Provide the (x, y) coordinate of the cell's center where the given text is located.  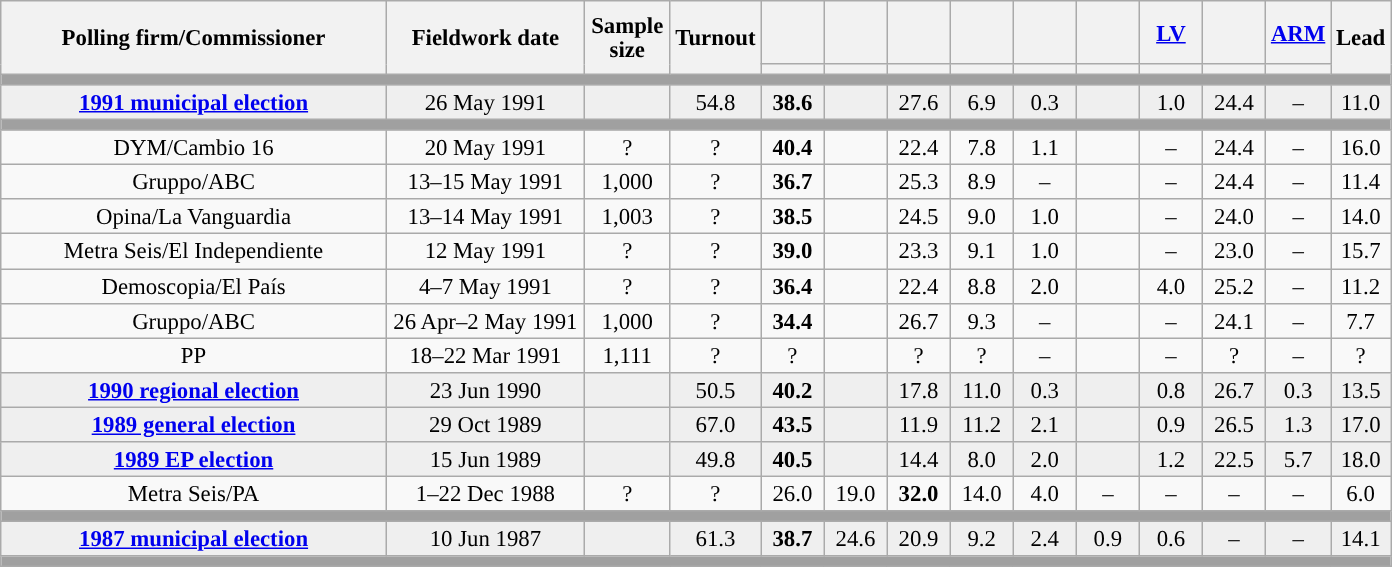
36.7 (792, 182)
1–22 Dec 1988 (485, 494)
1989 EP election (194, 460)
26 May 1991 (485, 102)
Sample size (627, 38)
15.7 (1361, 252)
15 Jun 1989 (485, 460)
54.8 (716, 102)
9.3 (982, 320)
1990 regional election (194, 390)
8.8 (982, 286)
6.9 (982, 102)
23 Jun 1990 (485, 390)
12 May 1991 (485, 252)
17.0 (1361, 424)
67.0 (716, 424)
18.0 (1361, 460)
2.1 (1044, 424)
13.5 (1361, 390)
36.4 (792, 286)
14.1 (1361, 538)
34.4 (792, 320)
0.8 (1170, 390)
1987 municipal election (194, 538)
8.0 (982, 460)
Opina/La Vanguardia (194, 218)
26 Apr–2 May 1991 (485, 320)
19.0 (856, 494)
27.6 (918, 102)
38.5 (792, 218)
17.8 (918, 390)
23.0 (1234, 252)
24.6 (856, 538)
0.6 (1170, 538)
24.5 (918, 218)
38.7 (792, 538)
24.1 (1234, 320)
39.0 (792, 252)
25.3 (918, 182)
1,111 (627, 356)
9.0 (982, 218)
LV (1170, 32)
Fieldwork date (485, 38)
1989 general election (194, 424)
1.2 (1170, 460)
40.5 (792, 460)
Demoscopia/El País (194, 286)
11.4 (1361, 182)
25.2 (1234, 286)
9.2 (982, 538)
Polling firm/Commissioner (194, 38)
Metra Seis/El Independiente (194, 252)
Turnout (716, 38)
Lead (1361, 38)
26.0 (792, 494)
6.0 (1361, 494)
2.4 (1044, 538)
24.0 (1234, 218)
10 Jun 1987 (485, 538)
20.9 (918, 538)
5.7 (1298, 460)
61.3 (716, 538)
13–14 May 1991 (485, 218)
11.9 (918, 424)
26.5 (1234, 424)
14.4 (918, 460)
23.3 (918, 252)
49.8 (716, 460)
18–22 Mar 1991 (485, 356)
1.3 (1298, 424)
7.7 (1361, 320)
ARM (1298, 32)
32.0 (918, 494)
22.5 (1234, 460)
1,003 (627, 218)
PP (194, 356)
43.5 (792, 424)
29 Oct 1989 (485, 424)
38.6 (792, 102)
50.5 (716, 390)
8.9 (982, 182)
13–15 May 1991 (485, 182)
40.4 (792, 148)
20 May 1991 (485, 148)
4–7 May 1991 (485, 286)
DYM/Cambio 16 (194, 148)
7.8 (982, 148)
9.1 (982, 252)
40.2 (792, 390)
1.1 (1044, 148)
16.0 (1361, 148)
Metra Seis/PA (194, 494)
1991 municipal election (194, 102)
